Pinpoint the cell where the given text exists, returning its [X, Y] midpoint coordinate. 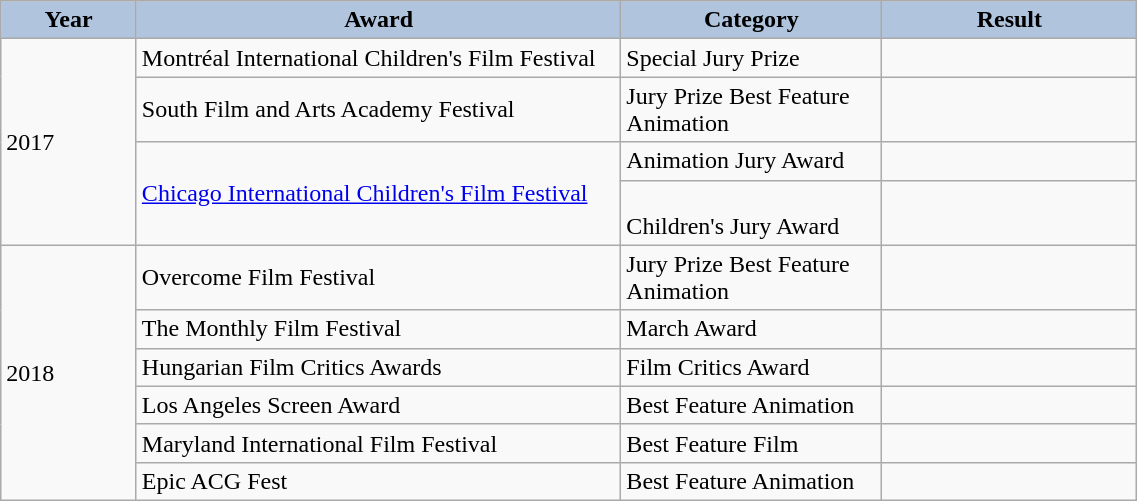
Los Angeles Screen Award [378, 405]
Award [378, 20]
Maryland International Film Festival [378, 443]
Montréal International Children's Film Festival [378, 58]
Best Feature Film [752, 443]
March Award [752, 329]
Overcome Film Festival [378, 278]
Animation Jury Award [752, 161]
Year [69, 20]
Chicago International Children's Film Festival [378, 194]
Special Jury Prize [752, 58]
Epic ACG Fest [378, 481]
Film Critics Award [752, 367]
The Monthly Film Festival [378, 329]
Category [752, 20]
Children's Jury Award [752, 212]
Hungarian Film Critics Awards [378, 367]
2018 [69, 372]
Result [1010, 20]
2017 [69, 142]
South Film and Arts Academy Festival [378, 110]
